Locate the cell with the specified text and output its [X, Y] center coordinate. 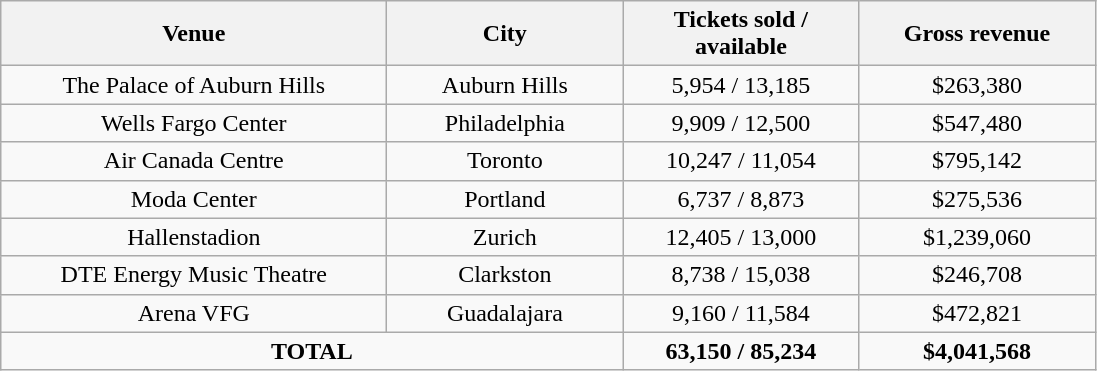
Gross revenue [977, 34]
10,247 / 11,054 [741, 161]
Wells Fargo Center [194, 123]
Portland [505, 199]
12,405 / 13,000 [741, 237]
DTE Energy Music Theatre [194, 275]
$472,821 [977, 313]
$547,480 [977, 123]
Venue [194, 34]
5,954 / 13,185 [741, 85]
Air Canada Centre [194, 161]
Clarkston [505, 275]
Hallenstadion [194, 237]
Tickets sold / available [741, 34]
Auburn Hills [505, 85]
Philadelphia [505, 123]
$1,239,060 [977, 237]
Toronto [505, 161]
9,909 / 12,500 [741, 123]
Moda Center [194, 199]
The Palace of Auburn Hills [194, 85]
Arena VFG [194, 313]
$795,142 [977, 161]
63,150 / 85,234 [741, 351]
$4,041,568 [977, 351]
City [505, 34]
6,737 / 8,873 [741, 199]
Zurich [505, 237]
$275,536 [977, 199]
TOTAL [312, 351]
9,160 / 11,584 [741, 313]
8,738 / 15,038 [741, 275]
$246,708 [977, 275]
Guadalajara [505, 313]
$263,380 [977, 85]
